Pinpoint the cell where the given text exists, returning its (x, y) midpoint coordinate. 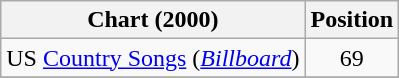
Position (352, 20)
US Country Songs (Billboard) (153, 58)
Chart (2000) (153, 20)
69 (352, 58)
